Find where the given text appears and provide that cell's center as (X, Y) coordinate. 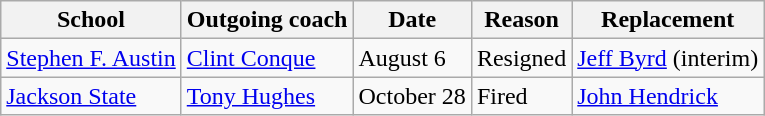
October 28 (412, 96)
John Hendrick (668, 96)
Jackson State (91, 96)
Replacement (668, 20)
August 6 (412, 58)
Date (412, 20)
Tony Hughes (267, 96)
School (91, 20)
Fired (521, 96)
Clint Conque (267, 58)
Stephen F. Austin (91, 58)
Outgoing coach (267, 20)
Reason (521, 20)
Jeff Byrd (interim) (668, 58)
Resigned (521, 58)
